Identify which cell holds the provided text, then report its [X, Y] central coordinate. 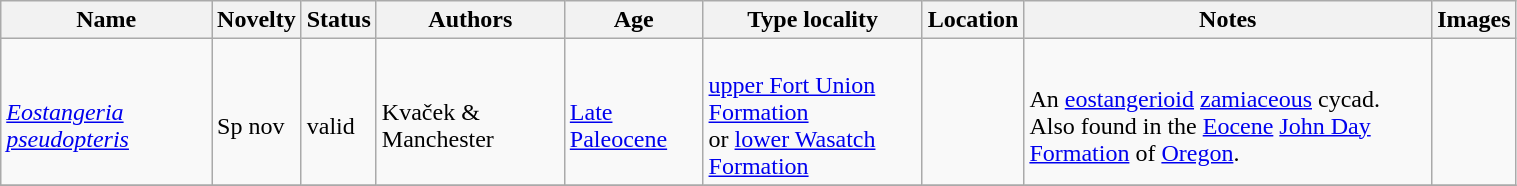
Authors [470, 20]
Type locality [812, 20]
valid [338, 112]
Status [338, 20]
Age [634, 20]
Name [106, 20]
upper Fort Union Formation or lower Wasatch Formation [812, 112]
Sp nov [257, 112]
Novelty [257, 20]
Kvaček & Manchester [470, 112]
Location [973, 20]
Eostangeria pseudopteris [106, 112]
An eostangerioid zamiaceous cycad.Also found in the Eocene John Day Formation of Oregon. [1228, 112]
Images [1474, 20]
Notes [1228, 20]
Late Paleocene [634, 112]
